Search for the cell housing the specified text and yield its [x, y] center coordinate. 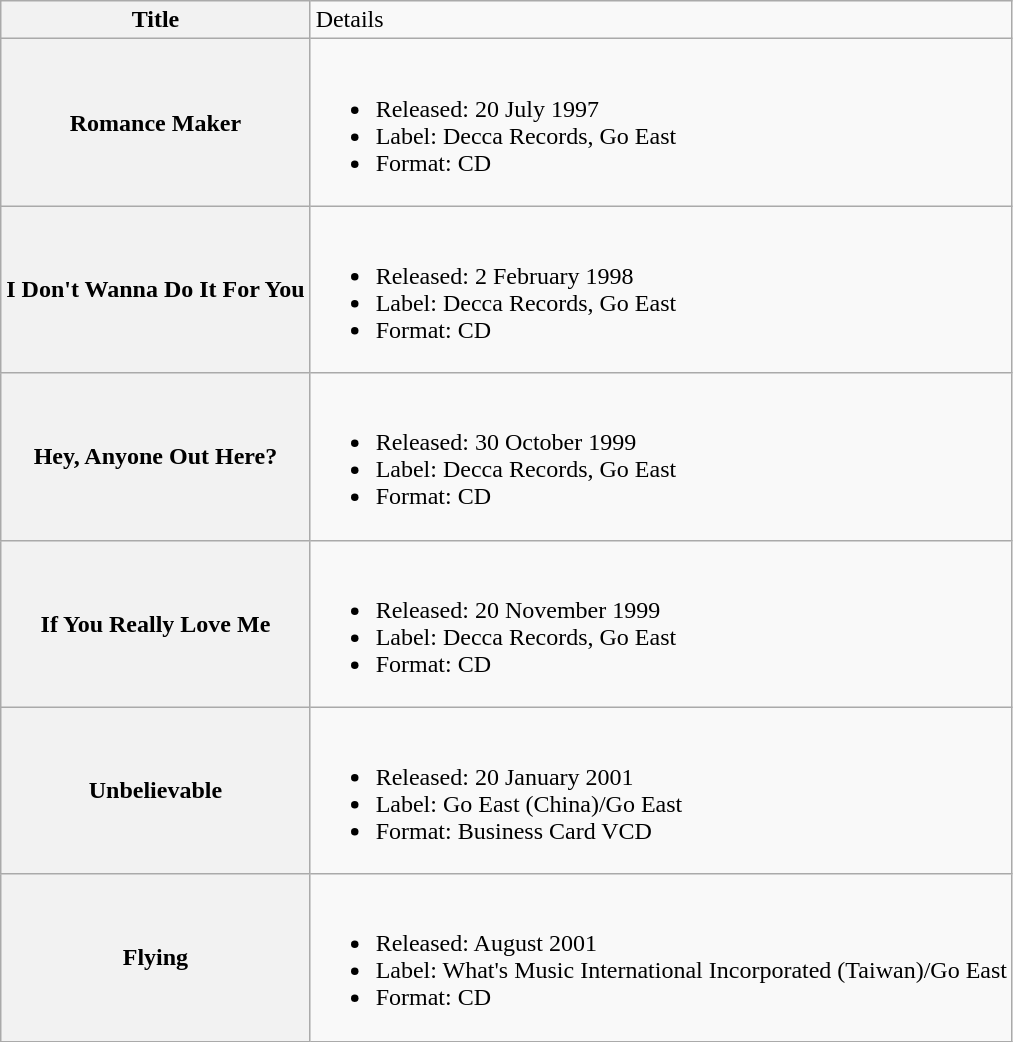
Title [156, 20]
Details [661, 20]
I Don't Wanna Do It For You [156, 290]
Unbelievable [156, 790]
Released: 30 October 1999Label: Decca Records, Go EastFormat: CD [661, 456]
Released: 20 July 1997Label: Decca Records, Go EastFormat: CD [661, 122]
If You Really Love Me [156, 624]
Released: August 2001Label: What's Music International Incorporated (Taiwan)/Go EastFormat: CD [661, 958]
Released: 20 January 2001Label: Go East (China)/Go EastFormat: Business Card VCD [661, 790]
Romance Maker [156, 122]
Flying [156, 958]
Hey, Anyone Out Here? [156, 456]
Released: 20 November 1999Label: Decca Records, Go EastFormat: CD [661, 624]
Released: 2 February 1998Label: Decca Records, Go EastFormat: CD [661, 290]
